Pinpoint the cell where the given text exists, returning its (x, y) midpoint coordinate. 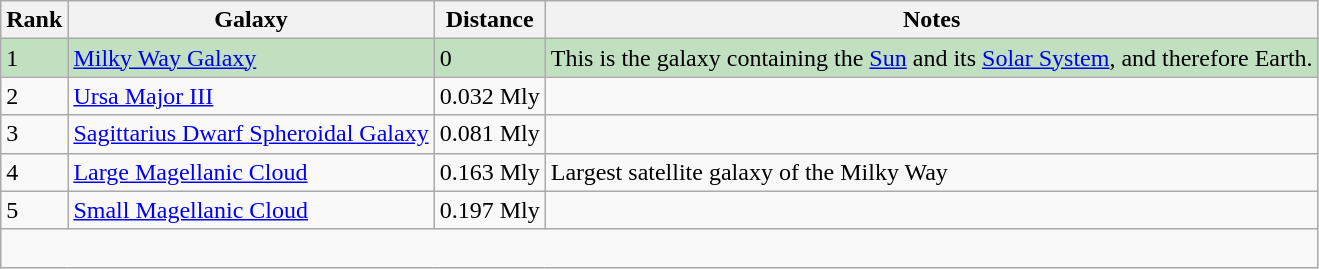
Ursa Major III (251, 96)
4 (34, 172)
0.163 Mly (490, 172)
1 (34, 58)
Milky Way Galaxy (251, 58)
Distance (490, 20)
This is the galaxy containing the Sun and its Solar System, and therefore Earth. (932, 58)
5 (34, 210)
Large Magellanic Cloud (251, 172)
0 (490, 58)
3 (34, 134)
0.197 Mly (490, 210)
Largest satellite galaxy of the Milky Way (932, 172)
Rank (34, 20)
Galaxy (251, 20)
2 (34, 96)
Notes (932, 20)
0.032 Mly (490, 96)
Small Magellanic Cloud (251, 210)
0.081 Mly (490, 134)
Sagittarius Dwarf Spheroidal Galaxy (251, 134)
